Identify which cell holds the provided text, then report its (x, y) central coordinate. 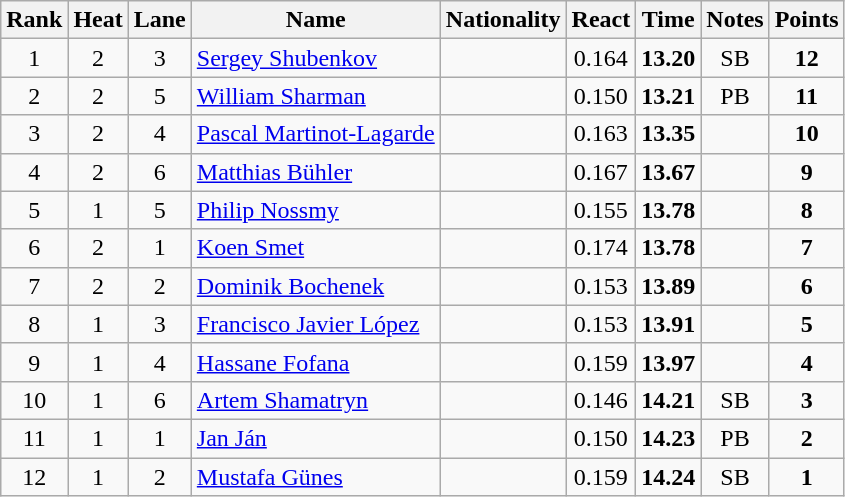
13.21 (668, 96)
Artem Shamatryn (316, 400)
13.67 (668, 172)
Philip Nossmy (316, 210)
0.174 (601, 248)
0.167 (601, 172)
0.164 (601, 58)
Rank (34, 20)
14.24 (668, 477)
0.146 (601, 400)
Lane (160, 20)
13.97 (668, 362)
Nationality (503, 20)
14.21 (668, 400)
14.23 (668, 438)
13.35 (668, 134)
Hassane Fofana (316, 362)
Dominik Bochenek (316, 286)
0.163 (601, 134)
Francisco Javier López (316, 324)
William Sharman (316, 96)
Points (806, 20)
Heat (98, 20)
Pascal Martinot-Lagarde (316, 134)
13.91 (668, 324)
13.20 (668, 58)
Koen Smet (316, 248)
0.155 (601, 210)
Jan Ján (316, 438)
Name (316, 20)
Mustafa Günes (316, 477)
Time (668, 20)
13.89 (668, 286)
Sergey Shubenkov (316, 58)
React (601, 20)
Matthias Bühler (316, 172)
Notes (735, 20)
